Scan for the cell matching the given text and deliver its [x, y] coordinate at center. 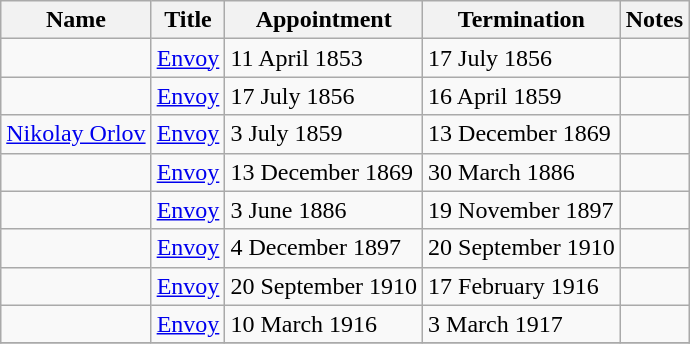
3 June 1886 [324, 210]
30 March 1886 [522, 172]
Name [76, 20]
Notes [654, 20]
Title [188, 20]
16 April 1859 [522, 96]
19 November 1897 [522, 210]
Nikolay Orlov [76, 134]
11 April 1853 [324, 58]
3 July 1859 [324, 134]
4 December 1897 [324, 248]
17 February 1916 [522, 286]
3 March 1917 [522, 324]
Termination [522, 20]
10 March 1916 [324, 324]
Appointment [324, 20]
